Pinpoint the cell where the given text exists, returning its [X, Y] midpoint coordinate. 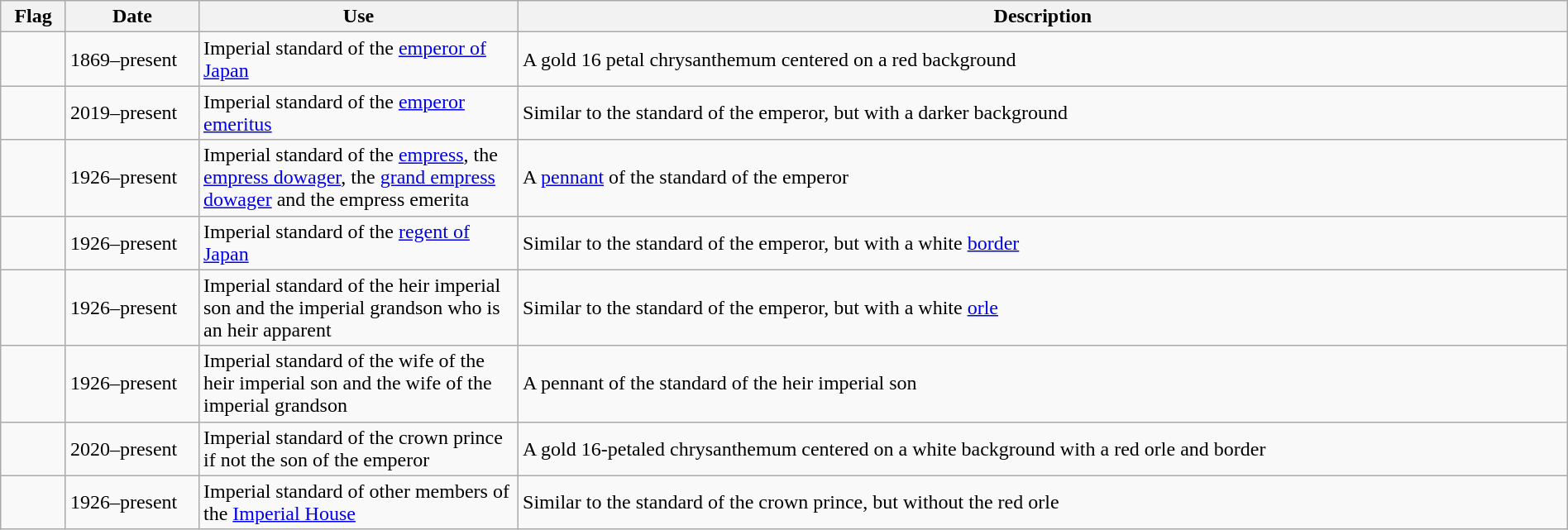
Similar to the standard of the crown prince, but without the red orle [1044, 503]
Description [1044, 17]
A pennant of the standard of the emperor [1044, 178]
A pennant of the standard of the heir imperial son [1044, 384]
Use [358, 17]
Imperial standard of the wife of the heir imperial son and the wife of the imperial grandson [358, 384]
Imperial standard of the heir imperial son and the imperial grandson who is an heir apparent [358, 308]
Imperial standard of other members of the Imperial House [358, 503]
Imperial standard of the crown prince if not the son of the emperor [358, 448]
Imperial standard of the emperor of Japan [358, 60]
Date [132, 17]
Imperial standard of the empress, the empress dowager, the grand empress dowager and the empress emerita [358, 178]
2020–present [132, 448]
A gold 16-petaled chrysanthemum centered on a white background with a red orle and border [1044, 448]
Similar to the standard of the emperor, but with a white border [1044, 243]
Similar to the standard of the emperor, but with a white orle [1044, 308]
Similar to the standard of the emperor, but with a darker background [1044, 112]
Flag [33, 17]
Imperial standard of the emperor emeritus [358, 112]
1869–present [132, 60]
Imperial standard of the regent of Japan [358, 243]
2019–present [132, 112]
A gold 16 petal chrysanthemum centered on a red background [1044, 60]
